Identify which cell holds the provided text, then report its (x, y) central coordinate. 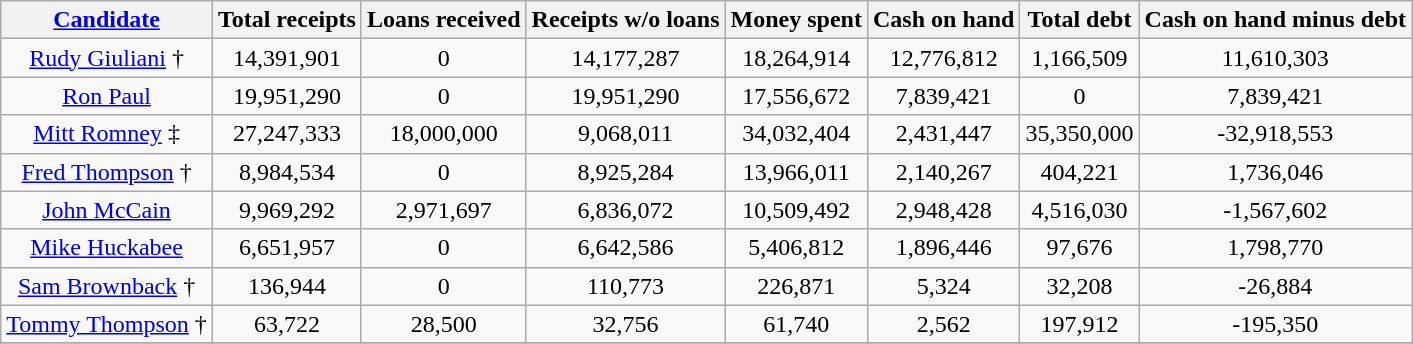
Tommy Thompson † (107, 324)
-195,350 (1276, 324)
Total debt (1080, 20)
12,776,812 (943, 58)
5,324 (943, 286)
2,140,267 (943, 172)
110,773 (626, 286)
-1,567,602 (1276, 210)
Sam Brownback † (107, 286)
136,944 (286, 286)
Total receipts (286, 20)
404,221 (1080, 172)
10,509,492 (796, 210)
1,896,446 (943, 248)
32,756 (626, 324)
6,836,072 (626, 210)
Fred Thompson † (107, 172)
Cash on hand (943, 20)
Ron Paul (107, 96)
32,208 (1080, 286)
1,798,770 (1276, 248)
5,406,812 (796, 248)
28,500 (444, 324)
14,177,287 (626, 58)
97,676 (1080, 248)
63,722 (286, 324)
61,740 (796, 324)
Money spent (796, 20)
35,350,000 (1080, 134)
34,032,404 (796, 134)
8,984,534 (286, 172)
17,556,672 (796, 96)
18,000,000 (444, 134)
13,966,011 (796, 172)
Mitt Romney ‡ (107, 134)
1,736,046 (1276, 172)
2,948,428 (943, 210)
1,166,509 (1080, 58)
11,610,303 (1276, 58)
9,969,292 (286, 210)
2,562 (943, 324)
2,431,447 (943, 134)
197,912 (1080, 324)
Receipts w/o loans (626, 20)
9,068,011 (626, 134)
Loans received (444, 20)
8,925,284 (626, 172)
6,642,586 (626, 248)
4,516,030 (1080, 210)
Mike Huckabee (107, 248)
27,247,333 (286, 134)
-32,918,553 (1276, 134)
Candidate (107, 20)
6,651,957 (286, 248)
18,264,914 (796, 58)
John McCain (107, 210)
2,971,697 (444, 210)
Rudy Giuliani † (107, 58)
14,391,901 (286, 58)
Cash on hand minus debt (1276, 20)
-26,884 (1276, 286)
226,871 (796, 286)
